Find where the given text appears and provide that cell's center as [X, Y] coordinate. 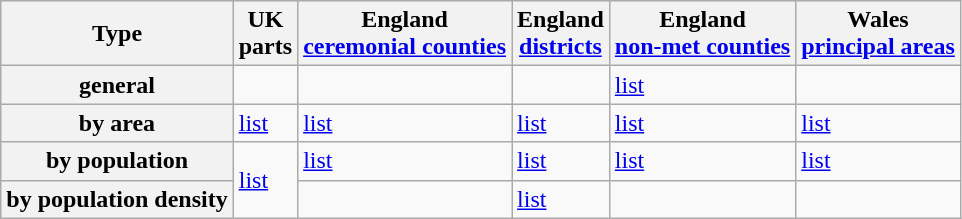
Englanddistricts [561, 34]
Englandnon-met counties [702, 34]
Englandceremonial counties [405, 34]
by population density [117, 199]
by population [117, 161]
general [117, 85]
by area [117, 123]
Walesprincipal areas [878, 34]
UKparts [265, 34]
Type [117, 34]
